Capture the cell that displays the provided text and extract its (x, y) central coordinate. 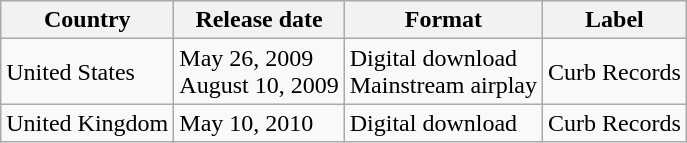
Digital downloadMainstream airplay (443, 72)
May 10, 2010 (259, 123)
Digital download (443, 123)
Label (615, 20)
Format (443, 20)
Release date (259, 20)
United States (88, 72)
Country (88, 20)
May 26, 2009August 10, 2009 (259, 72)
United Kingdom (88, 123)
